From the cell containing the given text, extract its center point as [x, y] coordinate. 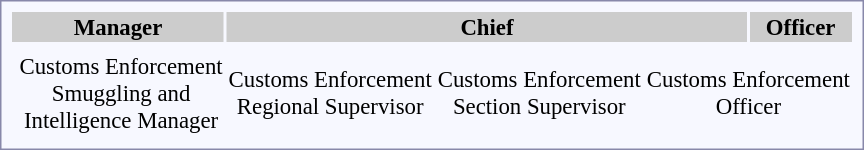
Customs Enforcement Smuggling and Intelligence Manager [121, 93]
Customs Enforcement Officer [748, 93]
Customs Enforcement Section Supervisor [539, 93]
Officer [801, 27]
Customs Enforcement Regional Supervisor [330, 93]
Chief [487, 27]
Manager [118, 27]
